Search for the cell housing the specified text and yield its [x, y] center coordinate. 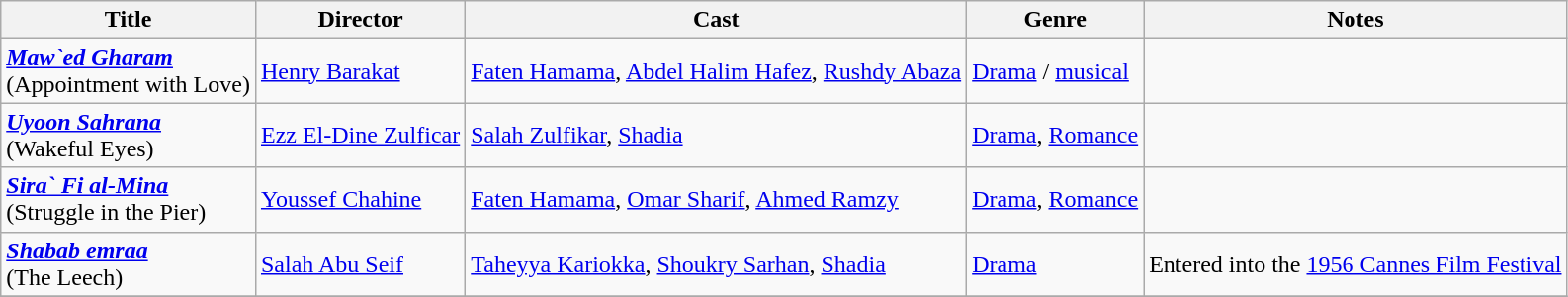
Maw`ed Gharam(Appointment with Love) [129, 71]
Ezz El-Dine Zulficar [360, 135]
Genre [1056, 20]
Notes [1355, 20]
Henry Barakat [360, 71]
Salah Abu Seif [360, 263]
Uyoon Sahrana(Wakeful Eyes) [129, 135]
Title [129, 20]
Entered into the 1956 Cannes Film Festival [1355, 263]
Faten Hamama, Abdel Halim Hafez, Rushdy Abaza [716, 71]
Drama / musical [1056, 71]
Shabab emraa(The Leech) [129, 263]
Sira` Fi al-Mina(Struggle in the Pier) [129, 200]
Taheyya Kariokka, Shoukry Sarhan, Shadia [716, 263]
Salah Zulfikar, Shadia [716, 135]
Director [360, 20]
Faten Hamama, Omar Sharif, Ahmed Ramzy [716, 200]
Drama [1056, 263]
Cast [716, 20]
Youssef Chahine [360, 200]
